Capture the cell that displays the provided text and extract its [x, y] central coordinate. 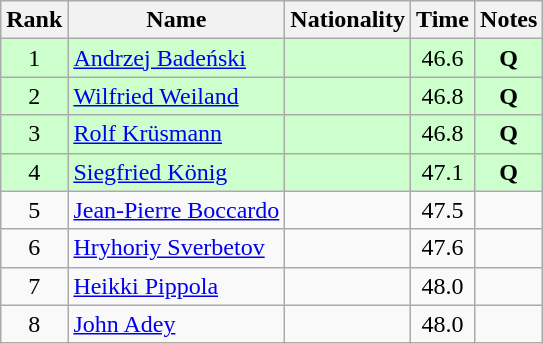
47.6 [443, 248]
John Adey [176, 324]
46.6 [443, 58]
47.1 [443, 172]
47.5 [443, 210]
Name [176, 20]
4 [34, 172]
Andrzej Badeński [176, 58]
Hryhoriy Sverbetov [176, 248]
6 [34, 248]
Wilfried Weiland [176, 96]
8 [34, 324]
5 [34, 210]
Time [443, 20]
1 [34, 58]
Jean-Pierre Boccardo [176, 210]
Rolf Krüsmann [176, 134]
7 [34, 286]
2 [34, 96]
3 [34, 134]
Notes [509, 20]
Rank [34, 20]
Heikki Pippola [176, 286]
Siegfried König [176, 172]
Nationality [348, 20]
